Return [X, Y] of the center of cell containing provided text 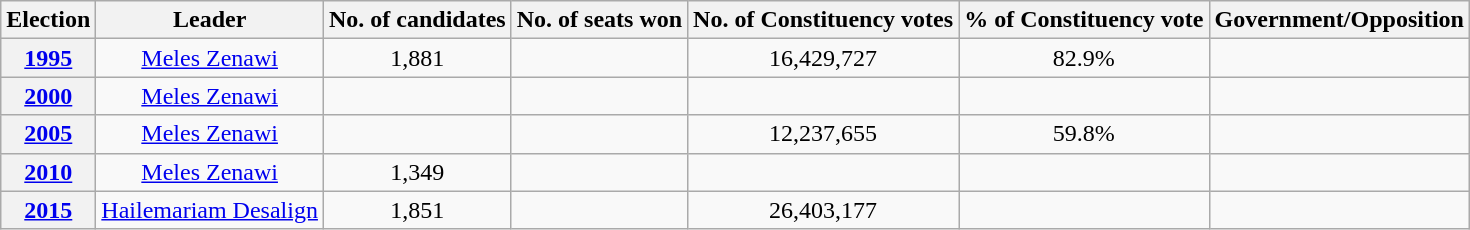
2015 [48, 210]
Hailemariam Desalign [210, 210]
No. of Constituency votes [824, 20]
2000 [48, 96]
% of Constituency vote [1084, 20]
2010 [48, 172]
82.9% [1084, 58]
2005 [48, 134]
1,881 [417, 58]
No. of seats won [599, 20]
12,237,655 [824, 134]
No. of candidates [417, 20]
1,349 [417, 172]
26,403,177 [824, 210]
Leader [210, 20]
59.8% [1084, 134]
Government/Opposition [1339, 20]
Election [48, 20]
1,851 [417, 210]
1995 [48, 58]
16,429,727 [824, 58]
